Locate the cell with the specified text and output its [x, y] center coordinate. 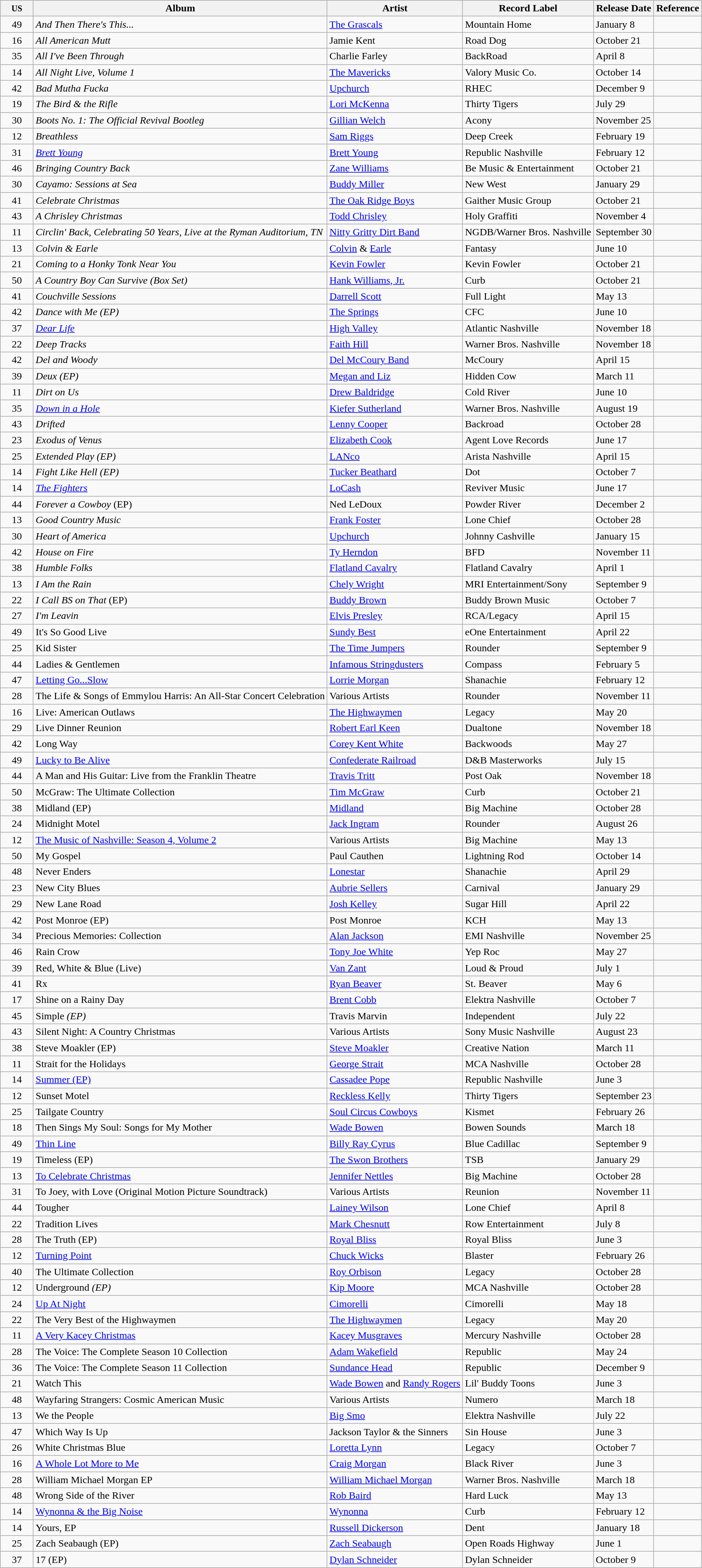
The Mavericks [395, 72]
Mark Chesnutt [395, 1224]
New City Blues [180, 888]
US [17, 8]
45 [17, 1016]
Timeless (EP) [180, 1160]
Reviver Music [528, 488]
Elvis Presley [395, 616]
July 1 [624, 968]
We the People [180, 1415]
October 9 [624, 1560]
A Chrisley Christmas [180, 216]
The Time Jumpers [395, 648]
Lainey Wilson [395, 1208]
Frank Foster [395, 520]
I'm Leavin [180, 616]
27 [17, 616]
D&B Masterworks [528, 760]
August 19 [624, 408]
Shine on a Rainy Day [180, 1000]
17 [17, 1000]
Backwoods [528, 744]
July 29 [624, 104]
Creative Nation [528, 1048]
August 23 [624, 1032]
Coming to a Honky Tonk Near You [180, 264]
LoCash [395, 488]
Watch This [180, 1384]
Megan and Liz [395, 376]
Dear Life [180, 328]
Then Sings My Soul: Songs for My Mother [180, 1128]
40 [17, 1272]
May 6 [624, 984]
A Man and His Guitar: Live from the Franklin Theatre [180, 776]
BFD [528, 552]
Dent [528, 1528]
Russell Dickerson [395, 1528]
The Voice: The Complete Season 11 Collection [180, 1368]
Dot [528, 472]
Be Music & Entertainment [528, 168]
Mountain Home [528, 24]
Sin House [528, 1431]
George Strait [395, 1064]
Soul Circus Cowboys [395, 1112]
Elizabeth Cook [395, 440]
To Celebrate Christmas [180, 1176]
The Grascals [395, 24]
BackRoad [528, 56]
EMI Nashville [528, 936]
Jennifer Nettles [395, 1176]
I Am the Rain [180, 584]
The Swon Brothers [395, 1160]
Precious Memories: Collection [180, 936]
Hank Williams, Jr. [395, 280]
Midnight Motel [180, 824]
My Gospel [180, 856]
A Very Kacey Christmas [180, 1336]
Black River [528, 1463]
Thin Line [180, 1144]
Ty Herndon [395, 552]
Bringing Country Back [180, 168]
Sunset Motel [180, 1096]
New West [528, 184]
Gaither Music Group [528, 200]
Josh Kelley [395, 904]
Confederate Railroad [395, 760]
All Night Live, Volume 1 [180, 72]
February 5 [624, 664]
Midland (EP) [180, 808]
Red, White & Blue (Live) [180, 968]
April 29 [624, 872]
McCoury [528, 360]
Buddy Brown Music [528, 600]
Del McCoury Band [395, 360]
Darrell Scott [395, 296]
Jackson Taylor & the Sinners [395, 1431]
The Music of Nashville: Season 4, Volume 2 [180, 840]
Drifted [180, 424]
Adam Wakefield [395, 1352]
Travis Marvin [395, 1016]
January 8 [624, 24]
All American Mutt [180, 40]
The Fighters [180, 488]
Steve Moakler (EP) [180, 1048]
Infamous Stringdusters [395, 664]
The Bird & the Rifle [180, 104]
It's So Good Live [180, 632]
December 2 [624, 504]
Loud & Proud [528, 968]
NGDB/Warner Bros. Nashville [528, 232]
Faith Hill [395, 344]
The Oak Ridge Boys [395, 200]
Strait for the Holidays [180, 1064]
Chely Wright [395, 584]
Celebrate Christmas [180, 200]
Release Date [624, 8]
William Michael Morgan [395, 1479]
Reference [678, 8]
Full Light [528, 296]
Live Dinner Reunion [180, 728]
Blue Cadillac [528, 1144]
And Then There's This... [180, 24]
Wade Bowen [395, 1128]
Kip Moore [395, 1288]
Up At Night [180, 1304]
Agent Love Records [528, 440]
Numero [528, 1400]
Silent Night: A Country Christmas [180, 1032]
Billy Ray Cyrus [395, 1144]
New Lane Road [180, 904]
Tougher [180, 1208]
Live: American Outlaws [180, 712]
Van Zant [395, 968]
RCA/Legacy [528, 616]
Sundy Best [395, 632]
Road Dog [528, 40]
Acony [528, 120]
eOne Entertainment [528, 632]
Couchville Sessions [180, 296]
RHEC [528, 88]
MRI Entertainment/Sony [528, 584]
Aubrie Sellers [395, 888]
Boots No. 1: The Official Revival Bootleg [180, 120]
34 [17, 936]
Paul Cauthen [395, 856]
Corey Kent White [395, 744]
Wade Bowen and Randy Rogers [395, 1384]
Blaster [528, 1256]
Charlie Farley [395, 56]
Kismet [528, 1112]
The Life & Songs of Emmylou Harris: An All-Star Concert Celebration [180, 696]
Wrong Side of the River [180, 1496]
Robert Earl Keen [395, 728]
Lorrie Morgan [395, 680]
Sony Music Nashville [528, 1032]
36 [17, 1368]
Wynonna & the Big Noise [180, 1512]
18 [17, 1128]
Lori McKenna [395, 104]
Tailgate Country [180, 1112]
Carnival [528, 888]
Post Monroe [395, 920]
Lonestar [395, 872]
Wayfaring Strangers: Cosmic American Music [180, 1400]
Forever a Cowboy (EP) [180, 504]
September 23 [624, 1096]
Roy Orbison [395, 1272]
Which Way Is Up [180, 1431]
A Whole Lot More to Me [180, 1463]
Ladies & Gentlemen [180, 664]
Kacey Musgraves [395, 1336]
Todd Chrisley [395, 216]
Rain Crow [180, 952]
Cold River [528, 392]
Cayamo: Sessions at Sea [180, 184]
Dance with Me (EP) [180, 312]
St. Beaver [528, 984]
April 1 [624, 568]
Long Way [180, 744]
I Call BS on That (EP) [180, 600]
LANco [395, 456]
Heart of America [180, 536]
Exodus of Venus [180, 440]
All I've Been Through [180, 56]
Kid Sister [180, 648]
July 8 [624, 1224]
High Valley [395, 328]
KCH [528, 920]
August 26 [624, 824]
Bad Mutha Fucka [180, 88]
House on Fire [180, 552]
Yep Roc [528, 952]
Zach Seabaugh [395, 1544]
Good Country Music [180, 520]
The Truth (EP) [180, 1240]
Humble Folks [180, 568]
Rob Baird [395, 1496]
Compass [528, 664]
Deux (EP) [180, 376]
TSB [528, 1160]
Valory Music Co. [528, 72]
To Joey, with Love (Original Motion Picture Soundtrack) [180, 1192]
Deep Tracks [180, 344]
Down in a Hole [180, 408]
Loretta Lynn [395, 1447]
Sundance Head [395, 1368]
Ned LeDoux [395, 504]
The Very Best of the Highwaymen [180, 1320]
Johnny Cashville [528, 536]
Big Smo [395, 1415]
Lil' Buddy Toons [528, 1384]
Sugar Hill [528, 904]
Chuck Wicks [395, 1256]
June 1 [624, 1544]
White Christmas Blue [180, 1447]
Simple (EP) [180, 1016]
Alan Jackson [395, 936]
Cassadee Pope [395, 1080]
Hidden Cow [528, 376]
Tim McGraw [395, 792]
Brent Cobb [395, 1000]
Holy Graffiti [528, 216]
January 15 [624, 536]
Del and Woody [180, 360]
Backroad [528, 424]
Dualtone [528, 728]
The Voice: The Complete Season 10 Collection [180, 1352]
January 18 [624, 1528]
Extended Play (EP) [180, 456]
Sam Riggs [395, 136]
Breathless [180, 136]
Tucker Beathard [395, 472]
Tony Joe White [395, 952]
February 19 [624, 136]
Hard Luck [528, 1496]
26 [17, 1447]
Lucky to Be Alive [180, 760]
Zane Williams [395, 168]
The Ultimate Collection [180, 1272]
November 4 [624, 216]
May 18 [624, 1304]
May 24 [624, 1352]
Fight Like Hell (EP) [180, 472]
Underground (EP) [180, 1288]
Turning Point [180, 1256]
Arista Nashville [528, 456]
Buddy Miller [395, 184]
17 (EP) [180, 1560]
Deep Creek [528, 136]
Album [180, 8]
September 30 [624, 232]
Fantasy [528, 248]
Gillian Welch [395, 120]
Lenny Cooper [395, 424]
Post Monroe (EP) [180, 920]
Never Enders [180, 872]
Bowen Sounds [528, 1128]
Reckless Kelly [395, 1096]
Yours, EP [180, 1528]
William Michael Morgan EP [180, 1479]
The Springs [395, 312]
Buddy Brown [395, 600]
Open Roads Highway [528, 1544]
Summer (EP) [180, 1080]
Steve Moakler [395, 1048]
Jamie Kent [395, 40]
Circlin' Back, Celebrating 50 Years, Live at the Ryman Auditorium, TN [180, 232]
July 15 [624, 760]
Lightning Rod [528, 856]
Ryan Beaver [395, 984]
Powder River [528, 504]
Mercury Nashville [528, 1336]
CFC [528, 312]
Zach Seabaugh (EP) [180, 1544]
Independent [528, 1016]
Rx [180, 984]
A Country Boy Can Survive (Box Set) [180, 280]
Nitty Gritty Dirt Band [395, 232]
Row Entertainment [528, 1224]
Jack Ingram [395, 824]
Kiefer Sutherland [395, 408]
Travis Tritt [395, 776]
Atlantic Nashville [528, 328]
Drew Baldridge [395, 392]
Craig Morgan [395, 1463]
Post Oak [528, 776]
Wynonna [395, 1512]
Letting Go...Slow [180, 680]
Tradition Lives [180, 1224]
McGraw: The Ultimate Collection [180, 792]
Record Label [528, 8]
Midland [395, 808]
Reunion [528, 1192]
Dirt on Us [180, 392]
Artist [395, 8]
